Detect which cell encompasses the target text, then output its (X, Y) center coordinate. 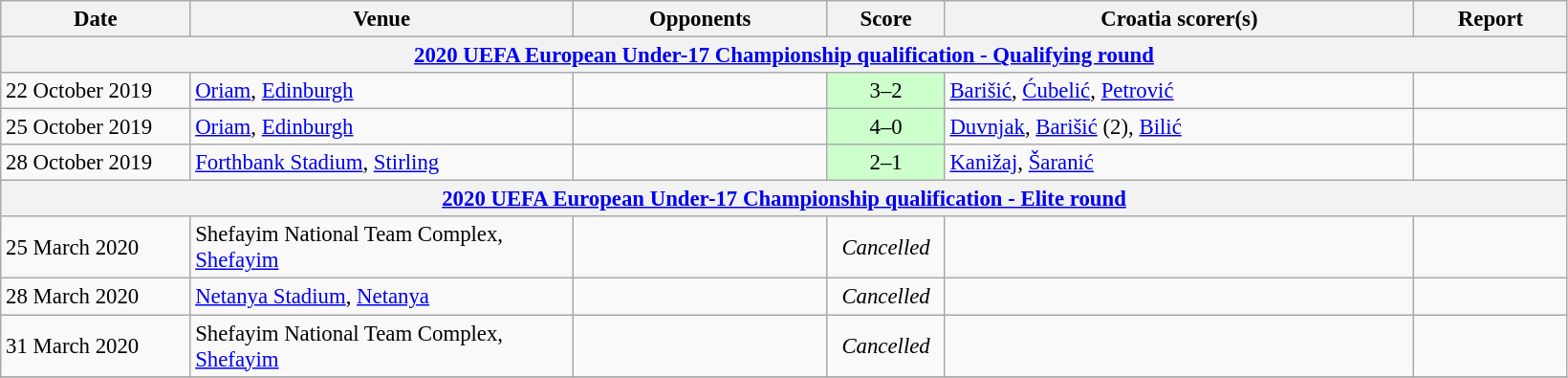
Venue (382, 19)
Forthbank Stadium, Stirling (382, 163)
Kanižaj, Šaranić (1180, 163)
3–2 (885, 91)
Duvnjak, Barišić (2), Bilić (1180, 127)
31 March 2020 (96, 346)
Score (885, 19)
28 March 2020 (96, 297)
Opponents (700, 19)
Report (1492, 19)
Barišić, Ćubelić, Petrović (1180, 91)
2–1 (885, 163)
Netanya Stadium, Netanya (382, 297)
28 October 2019 (96, 163)
25 October 2019 (96, 127)
2020 UEFA European Under-17 Championship qualification - Elite round (784, 199)
2020 UEFA European Under-17 Championship qualification - Qualifying round (784, 56)
22 October 2019 (96, 91)
Croatia scorer(s) (1180, 19)
4–0 (885, 127)
Date (96, 19)
25 March 2020 (96, 247)
